Determine the (x, y) coordinate at the center of the cell enclosing the given text.  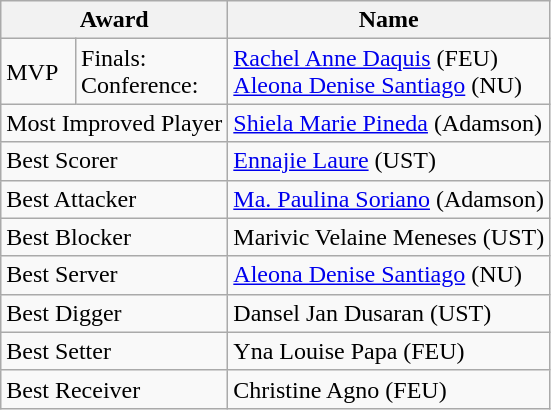
Most Improved Player (114, 123)
Best Attacker (114, 199)
Best Server (114, 275)
Marivic Velaine Meneses (UST) (389, 237)
Name (389, 20)
Shiela Marie Pineda (Adamson) (389, 123)
Finals:Conference: (152, 72)
Rachel Anne Daquis (FEU)Aleona Denise Santiago (NU) (389, 72)
Best Digger (114, 313)
Ennajie Laure (UST) (389, 161)
Best Receiver (114, 389)
Christine Agno (FEU) (389, 389)
Aleona Denise Santiago (NU) (389, 275)
Yna Louise Papa (FEU) (389, 351)
Best Scorer (114, 161)
Dansel Jan Dusaran (UST) (389, 313)
Ma. Paulina Soriano (Adamson) (389, 199)
MVP (38, 72)
Best Setter (114, 351)
Best Blocker (114, 237)
Award (114, 20)
